Return (x, y) of the center of cell containing provided text 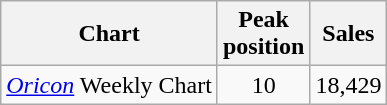
18,429 (348, 85)
Sales (348, 34)
10 (263, 85)
Oricon Weekly Chart (110, 85)
Chart (110, 34)
Peakposition (263, 34)
